Determine the (X, Y) coordinate at the center of the cell enclosing the given text.  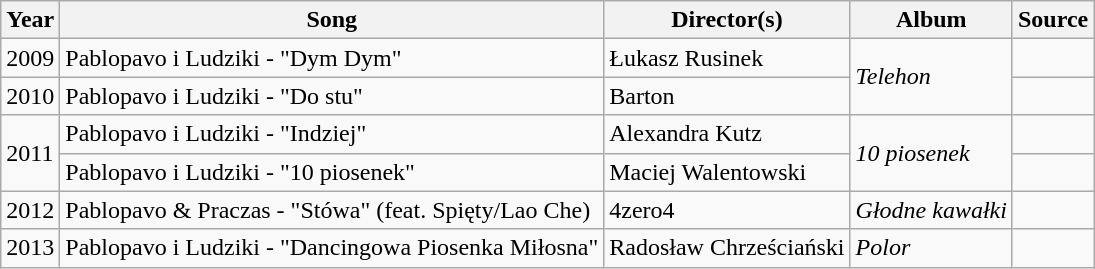
Pablopavo i Ludziki - "Do stu" (332, 96)
Album (931, 20)
2009 (30, 58)
Radosław Chrześciański (727, 248)
Barton (727, 96)
2010 (30, 96)
Głodne kawałki (931, 210)
Pablopavo & Praczas - "Stówa" (feat. Spięty/Lao Che) (332, 210)
4zero4 (727, 210)
Pablopavo i Ludziki - "10 piosenek" (332, 172)
Telehon (931, 77)
Pablopavo i Ludziki - "Indziej" (332, 134)
Pablopavo i Ludziki - "Dancingowa Piosenka Miłosna" (332, 248)
2011 (30, 153)
10 piosenek (931, 153)
Director(s) (727, 20)
Song (332, 20)
Maciej Walentowski (727, 172)
Łukasz Rusinek (727, 58)
Pablopavo i Ludziki - "Dym Dym" (332, 58)
2012 (30, 210)
Source (1052, 20)
Alexandra Kutz (727, 134)
Year (30, 20)
2013 (30, 248)
Polor (931, 248)
